Capture the cell that displays the provided text and extract its [x, y] central coordinate. 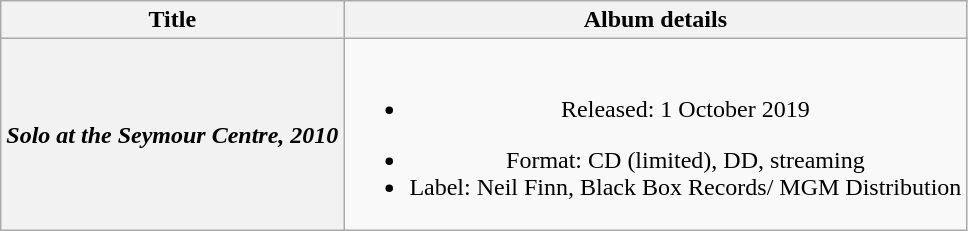
Album details [656, 20]
Title [172, 20]
Solo at the Seymour Centre, 2010 [172, 134]
Released: 1 October 2019Format: CD (limited), DD, streamingLabel: Neil Finn, Black Box Records/ MGM Distribution [656, 134]
